Find where the given text appears and provide that cell's center as (X, Y) coordinate. 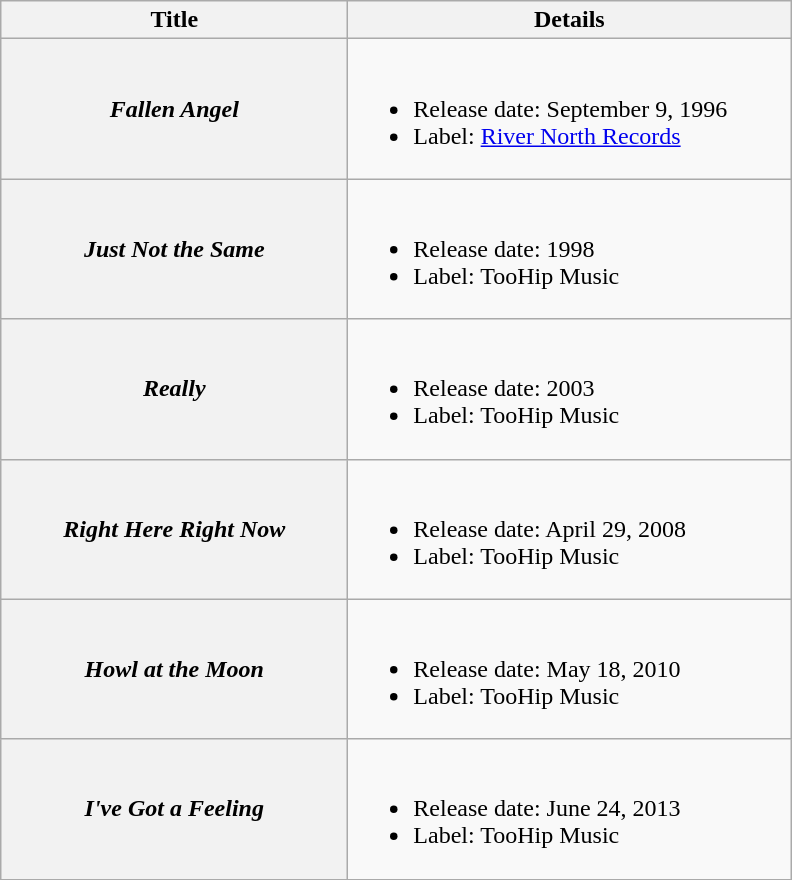
Release date: June 24, 2013Label: TooHip Music (570, 809)
Details (570, 20)
Really (174, 389)
Fallen Angel (174, 109)
Release date: April 29, 2008Label: TooHip Music (570, 529)
Release date: September 9, 1996Label: River North Records (570, 109)
Release date: May 18, 2010Label: TooHip Music (570, 669)
Title (174, 20)
Just Not the Same (174, 249)
Right Here Right Now (174, 529)
Release date: 2003Label: TooHip Music (570, 389)
I've Got a Feeling (174, 809)
Release date: 1998Label: TooHip Music (570, 249)
Howl at the Moon (174, 669)
